For the text-containing cell, return its midpoint in [X, Y] coordinate format. 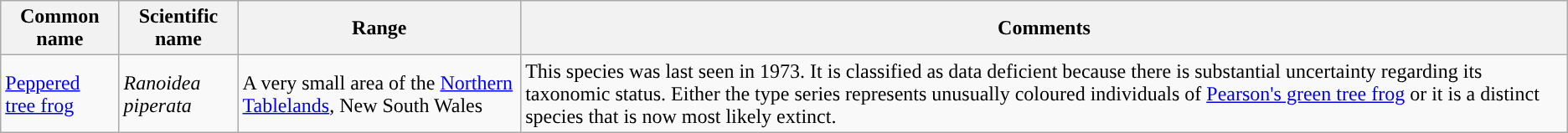
Peppered tree frog [60, 94]
Ranoidea piperata [178, 94]
Range [379, 28]
A very small area of the Northern Tablelands, New South Wales [379, 94]
Scientific name [178, 28]
Comments [1044, 28]
Common name [60, 28]
